Output the [X, Y] coordinate of the center of the cell containing the given text.  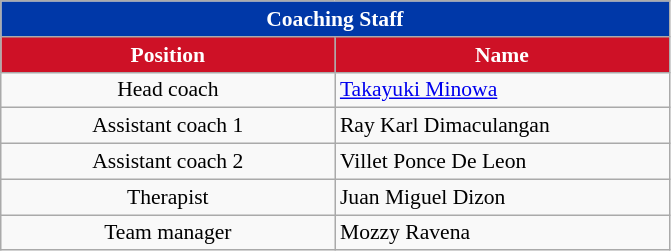
Head coach [168, 90]
Therapist [168, 197]
Assistant coach 1 [168, 126]
Position [168, 55]
Villet Ponce De Leon [502, 162]
Ray Karl Dimaculangan [502, 126]
Assistant coach 2 [168, 162]
Team manager [168, 233]
Juan Miguel Dizon [502, 197]
Takayuki Minowa [502, 90]
Name [502, 55]
Mozzy Ravena [502, 233]
Coaching Staff [335, 19]
